From the cell containing the given text, extract its center point as [x, y] coordinate. 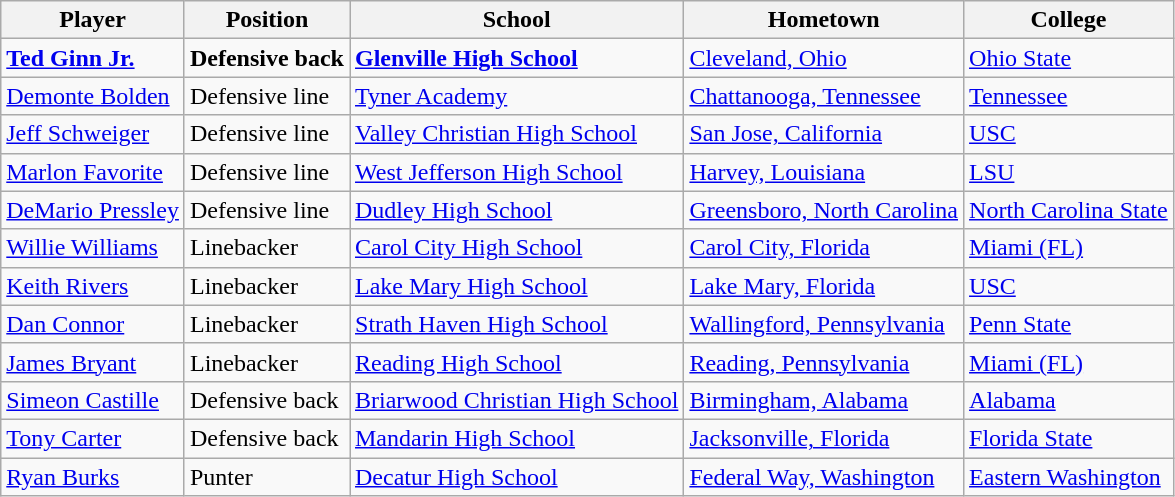
Demonte Bolden [93, 96]
Hometown [824, 20]
Wallingford, Pennsylvania [824, 324]
Keith Rivers [93, 286]
Federal Way, Washington [824, 477]
Briarwood Christian High School [517, 400]
Tony Carter [93, 438]
Reading High School [517, 362]
Decatur High School [517, 477]
Alabama [1069, 400]
Punter [266, 477]
Lake Mary, Florida [824, 286]
North Carolina State [1069, 210]
LSU [1069, 172]
Florida State [1069, 438]
Dudley High School [517, 210]
Reading, Pennsylvania [824, 362]
Carol City High School [517, 248]
Glenville High School [517, 58]
Birmingham, Alabama [824, 400]
Harvey, Louisiana [824, 172]
Greensboro, North Carolina [824, 210]
Cleveland, Ohio [824, 58]
Lake Mary High School [517, 286]
Valley Christian High School [517, 134]
School [517, 20]
Mandarin High School [517, 438]
Player [93, 20]
Ryan Burks [93, 477]
Carol City, Florida [824, 248]
Jacksonville, Florida [824, 438]
Willie Williams [93, 248]
Simeon Castille [93, 400]
Ted Ginn Jr. [93, 58]
Ohio State [1069, 58]
Eastern Washington [1069, 477]
Position [266, 20]
San Jose, California [824, 134]
Marlon Favorite [93, 172]
Chattanooga, Tennessee [824, 96]
Dan Connor [93, 324]
DeMario Pressley [93, 210]
Penn State [1069, 324]
Strath Haven High School [517, 324]
West Jefferson High School [517, 172]
Jeff Schweiger [93, 134]
Tennessee [1069, 96]
James Bryant [93, 362]
College [1069, 20]
Tyner Academy [517, 96]
